Provide the (X, Y) coordinate of the cell's center where the given text is located.  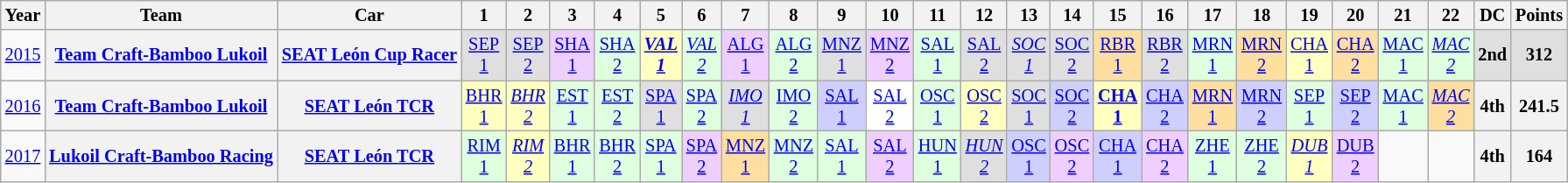
16 (1164, 15)
13 (1028, 15)
18 (1262, 15)
Car (369, 15)
HUN1 (938, 156)
17 (1213, 15)
EST2 (617, 106)
7 (746, 15)
11 (938, 15)
Year (23, 15)
10 (889, 15)
2 (527, 15)
241.5 (1539, 106)
9 (842, 15)
RBR2 (1164, 55)
4 (617, 15)
19 (1310, 15)
EST1 (573, 106)
14 (1072, 15)
Lukoil Craft-Bamboo Racing (161, 156)
IMO1 (746, 106)
5 (661, 15)
Points (1539, 15)
8 (793, 15)
RIM2 (527, 156)
2016 (23, 106)
12 (984, 15)
HUN2 (984, 156)
1 (484, 15)
SHA1 (573, 55)
ZHE2 (1262, 156)
164 (1539, 156)
22 (1452, 15)
21 (1403, 15)
ALG1 (746, 55)
VAL2 (702, 55)
DUB1 (1310, 156)
20 (1355, 15)
3 (573, 15)
2015 (23, 55)
ZHE1 (1213, 156)
RIM1 (484, 156)
312 (1539, 55)
DC (1492, 15)
6 (702, 15)
RBR1 (1117, 55)
IMO2 (793, 106)
DUB2 (1355, 156)
2nd (1492, 55)
VAL1 (661, 55)
SHA2 (617, 55)
SEAT León Cup Racer (369, 55)
ALG2 (793, 55)
2017 (23, 156)
Team (161, 15)
15 (1117, 15)
